Scan for the cell matching the given text and deliver its (x, y) coordinate at center. 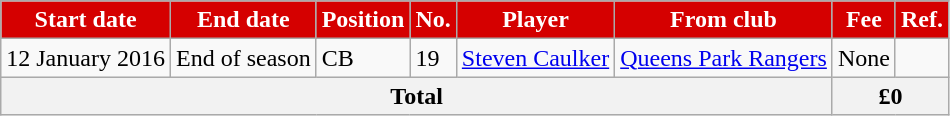
End date (243, 20)
Player (535, 20)
12 January 2016 (86, 58)
CB (363, 58)
Position (363, 20)
From club (724, 20)
Steven Caulker (535, 58)
£0 (890, 96)
Total (417, 96)
None (864, 58)
Fee (864, 20)
End of season (243, 58)
No. (433, 20)
Ref. (922, 20)
19 (433, 58)
Start date (86, 20)
Queens Park Rangers (724, 58)
